Capture the cell that displays the provided text and extract its (X, Y) central coordinate. 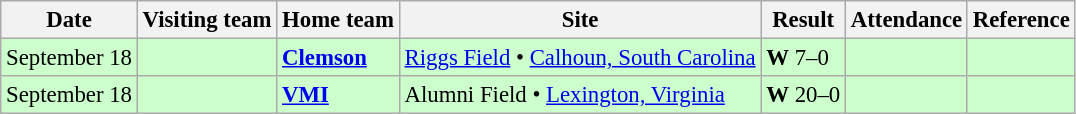
W 7–0 (804, 58)
Date (69, 20)
Riggs Field • Calhoun, South Carolina (580, 58)
Home team (338, 20)
Attendance (907, 20)
Reference (1021, 20)
W 20–0 (804, 95)
Result (804, 20)
Visiting team (206, 20)
Site (580, 20)
Alumni Field • Lexington, Virginia (580, 95)
Clemson (338, 58)
VMI (338, 95)
